Detect which cell encompasses the target text, then output its [X, Y] center coordinate. 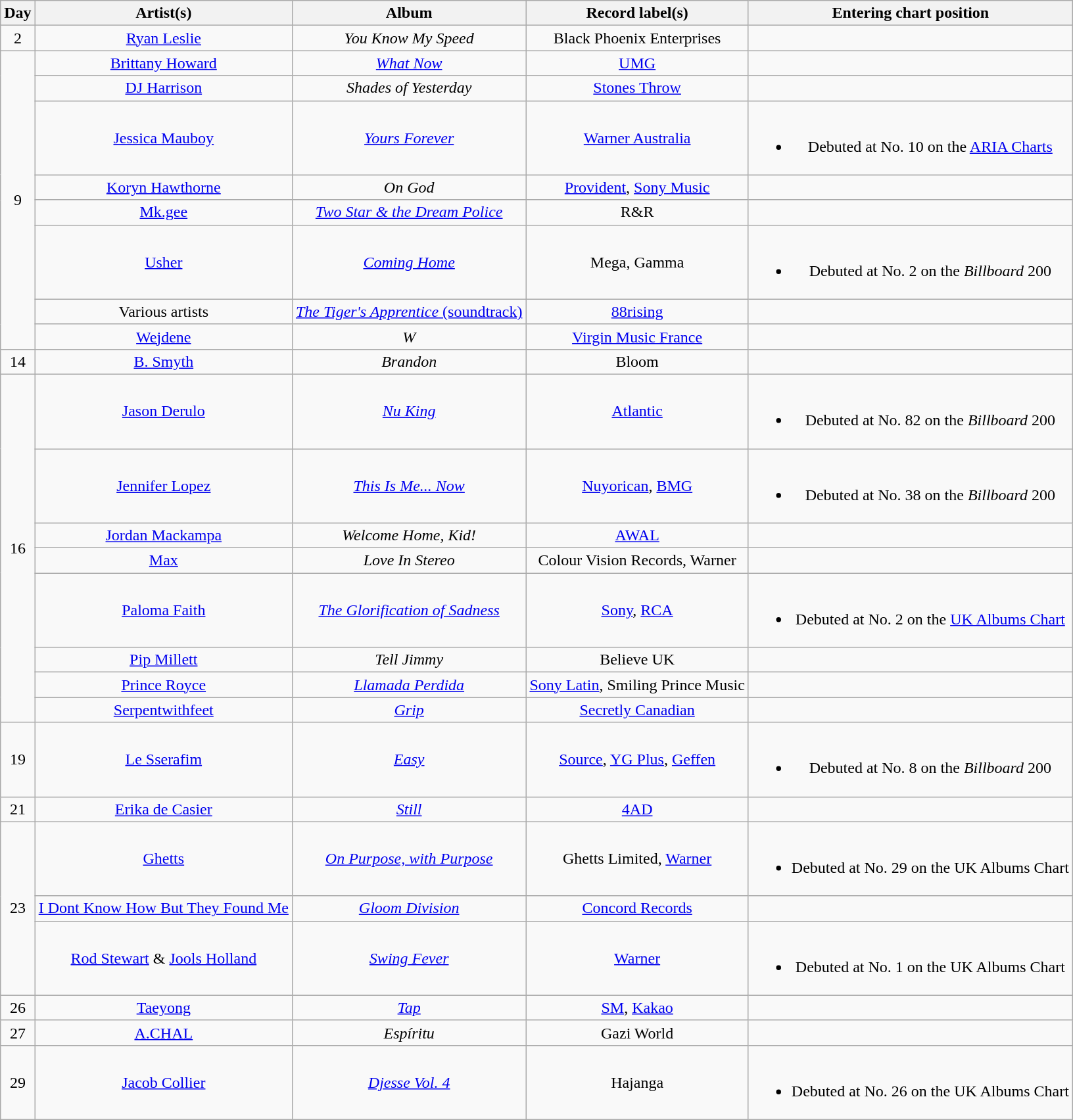
R&R [637, 212]
Jennifer Lopez [163, 485]
Espíritu [409, 1033]
Mega, Gamma [637, 262]
Le Sserafim [163, 760]
Mk.gee [163, 212]
Warner [637, 958]
Gloom Division [409, 908]
Swing Fever [409, 958]
Pip Millett [163, 660]
Debuted at No. 26 on the UK Albums Chart [910, 1082]
27 [18, 1033]
Erika de Casier [163, 809]
Usher [163, 262]
Sony Latin, Smiling Prince Music [637, 685]
4AD [637, 809]
UMG [637, 63]
Believe UK [637, 660]
Jessica Mauboy [163, 138]
Secretly Canadian [637, 710]
Brittany Howard [163, 63]
Entering chart position [910, 13]
Tap [409, 1008]
9 [18, 200]
Sony, RCA [637, 610]
Serpentwithfeet [163, 710]
Bloom [637, 362]
Max [163, 561]
Jason Derulo [163, 411]
Warner Australia [637, 138]
AWAL [637, 536]
On Purpose, with Purpose [409, 858]
Grip [409, 710]
Virgin Music France [637, 337]
W [409, 337]
Nu King [409, 411]
Jacob Collier [163, 1082]
Rod Stewart & Jools Holland [163, 958]
14 [18, 362]
I Dont Know How But They Found Me [163, 908]
Shades of Yesterday [409, 88]
Various artists [163, 312]
Source, YG Plus, Geffen [637, 760]
Gazi World [637, 1033]
Debuted at No. 82 on the Billboard 200 [910, 411]
Easy [409, 760]
19 [18, 760]
Album [409, 13]
B. Smyth [163, 362]
Ghetts [163, 858]
Paloma Faith [163, 610]
Taeyong [163, 1008]
A.CHAL [163, 1033]
Colour Vision Records, Warner [637, 561]
Wejdene [163, 337]
Debuted at No. 29 on the UK Albums Chart [910, 858]
The Glorification of Sadness [409, 610]
Day [18, 13]
Debuted at No. 38 on the Billboard 200 [910, 485]
Koryn Hawthorne [163, 187]
Ghetts Limited, Warner [637, 858]
Provident, Sony Music [637, 187]
Coming Home [409, 262]
Still [409, 809]
Hajanga [637, 1082]
Concord Records [637, 908]
Debuted at No. 10 on the ARIA Charts [910, 138]
DJ Harrison [163, 88]
26 [18, 1008]
Tell Jimmy [409, 660]
This Is Me... Now [409, 485]
Ryan Leslie [163, 38]
Llamada Perdida [409, 685]
Atlantic [637, 411]
Brandon [409, 362]
23 [18, 908]
Debuted at No. 2 on the Billboard 200 [910, 262]
Welcome Home, Kid! [409, 536]
Nuyorican, BMG [637, 485]
29 [18, 1082]
Debuted at No. 2 on the UK Albums Chart [910, 610]
Debuted at No. 8 on the Billboard 200 [910, 760]
2 [18, 38]
On God [409, 187]
Black Phoenix Enterprises [637, 38]
The Tiger's Apprentice (soundtrack) [409, 312]
Prince Royce [163, 685]
21 [18, 809]
Record label(s) [637, 13]
You Know My Speed [409, 38]
Yours Forever [409, 138]
16 [18, 548]
Love In Stereo [409, 561]
Stones Throw [637, 88]
88rising [637, 312]
Artist(s) [163, 13]
Jordan Mackampa [163, 536]
Debuted at No. 1 on the UK Albums Chart [910, 958]
SM, Kakao [637, 1008]
What Now [409, 63]
Two Star & the Dream Police [409, 212]
Djesse Vol. 4 [409, 1082]
